Identify which cell holds the provided text, then report its [x, y] central coordinate. 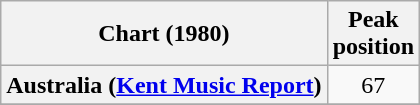
Peakposition [373, 34]
Chart (1980) [164, 34]
Australia (Kent Music Report) [164, 85]
67 [373, 85]
